Determine the (X, Y) coordinate at the center of the cell enclosing the given text.  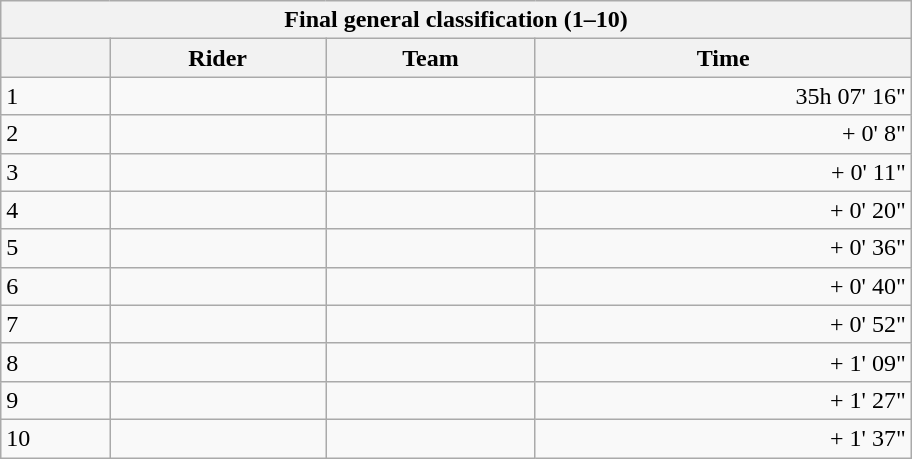
4 (56, 210)
Team (430, 58)
35h 07' 16" (723, 96)
+ 1' 09" (723, 362)
Rider (218, 58)
+ 0' 40" (723, 286)
+ 0' 52" (723, 324)
+ 1' 37" (723, 438)
9 (56, 400)
3 (56, 172)
8 (56, 362)
6 (56, 286)
1 (56, 96)
10 (56, 438)
+ 0' 8" (723, 134)
Final general classification (1–10) (456, 20)
+ 1' 27" (723, 400)
7 (56, 324)
5 (56, 248)
+ 0' 11" (723, 172)
Time (723, 58)
+ 0' 20" (723, 210)
2 (56, 134)
+ 0' 36" (723, 248)
